Return [X, Y] of the center of cell containing provided text 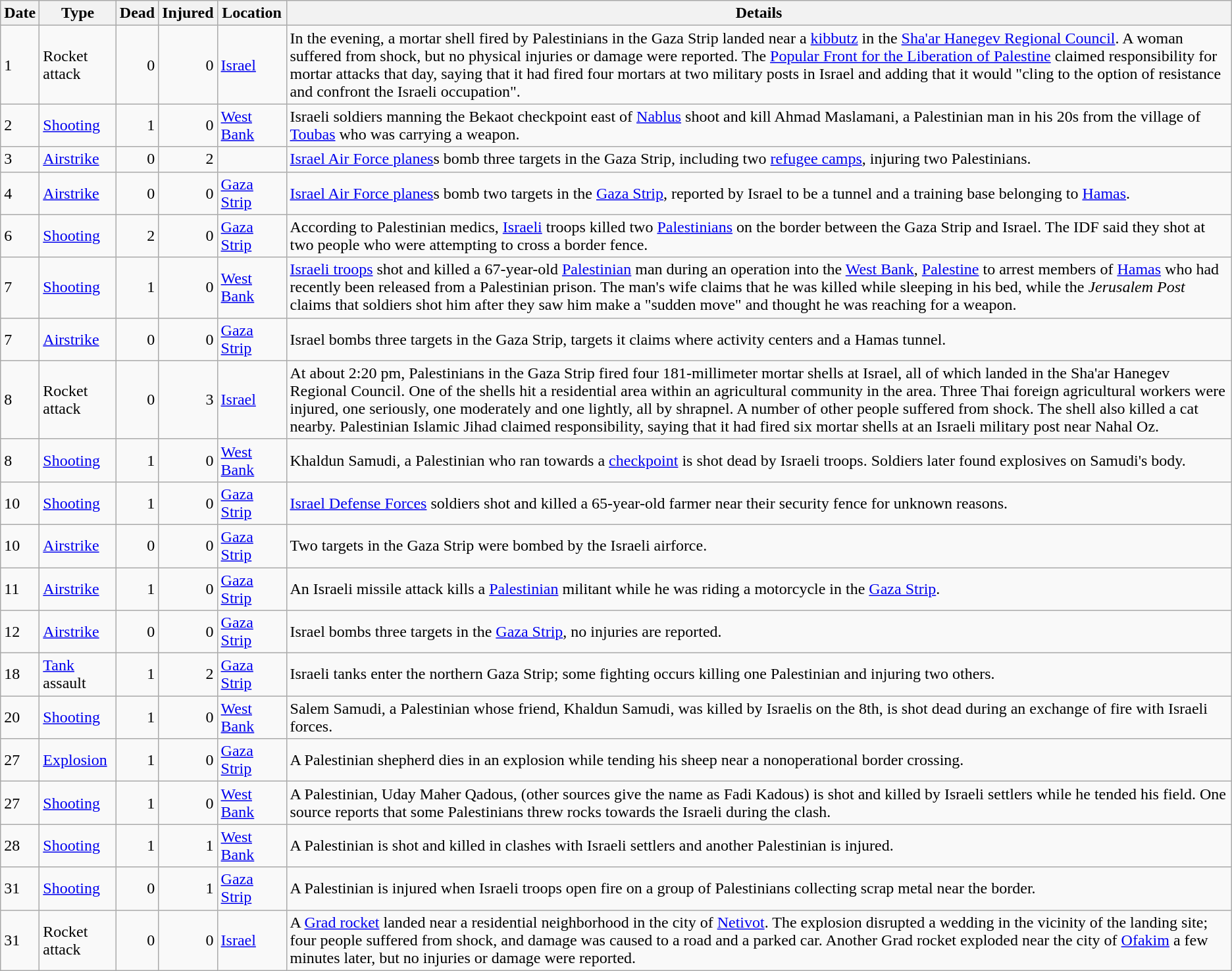
12 [20, 632]
Date [20, 13]
11 [20, 588]
Explosion [78, 760]
Israel Defense Forces soldiers shot and killed a 65-year-old farmer near their security fence for unknown reasons. [759, 503]
Details [759, 13]
Two targets in the Gaza Strip were bombed by the Israeli airforce. [759, 546]
A Palestinian is shot and killed in clashes with Israeli settlers and another Palestinian is injured. [759, 846]
An Israeli missile attack kills a Palestinian militant while he was riding a motorcycle in the Gaza Strip. [759, 588]
Khaldun Samudi, a Palestinian who ran towards a checkpoint is shot dead by Israeli troops. Soldiers later found explosives on Samudi's body. [759, 461]
Israel Air Force planess bomb three targets in the Gaza Strip, including two refugee camps, injuring two Palestinians. [759, 159]
Israel bombs three targets in the Gaza Strip, no injuries are reported. [759, 632]
Injured [188, 13]
Tank assault [78, 675]
4 [20, 193]
Israeli tanks enter the northern Gaza Strip; some fighting occurs killing one Palestinian and injuring two others. [759, 675]
Type [78, 13]
Dead [137, 13]
Location [251, 13]
28 [20, 846]
A Palestinian is injured when Israeli troops open fire on a group of Palestinians collecting scrap metal near the border. [759, 888]
6 [20, 236]
A Palestinian shepherd dies in an explosion while tending his sheep near a nonoperational border crossing. [759, 760]
Israel Air Force planess bomb two targets in the Gaza Strip, reported by Israel to be a tunnel and a training base belonging to Hamas. [759, 193]
18 [20, 675]
Israel bombs three targets in the Gaza Strip, targets it claims where activity centers and a Hamas tunnel. [759, 339]
20 [20, 717]
